Scan for the cell matching the given text and deliver its (X, Y) coordinate at center. 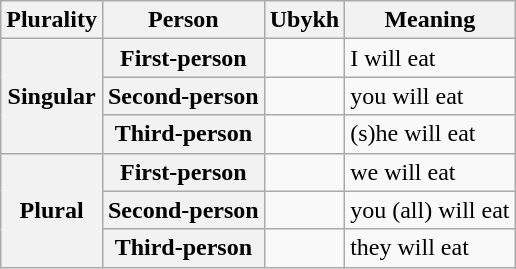
I will eat (430, 58)
you will eat (430, 96)
Person (183, 20)
they will eat (430, 248)
Plurality (52, 20)
(s)he will eat (430, 134)
Plural (52, 210)
we will eat (430, 172)
Ubykh (304, 20)
Singular (52, 96)
you (all) will eat (430, 210)
Meaning (430, 20)
